Extract the (X, Y) coordinate from the center of the cell holding the provided text.  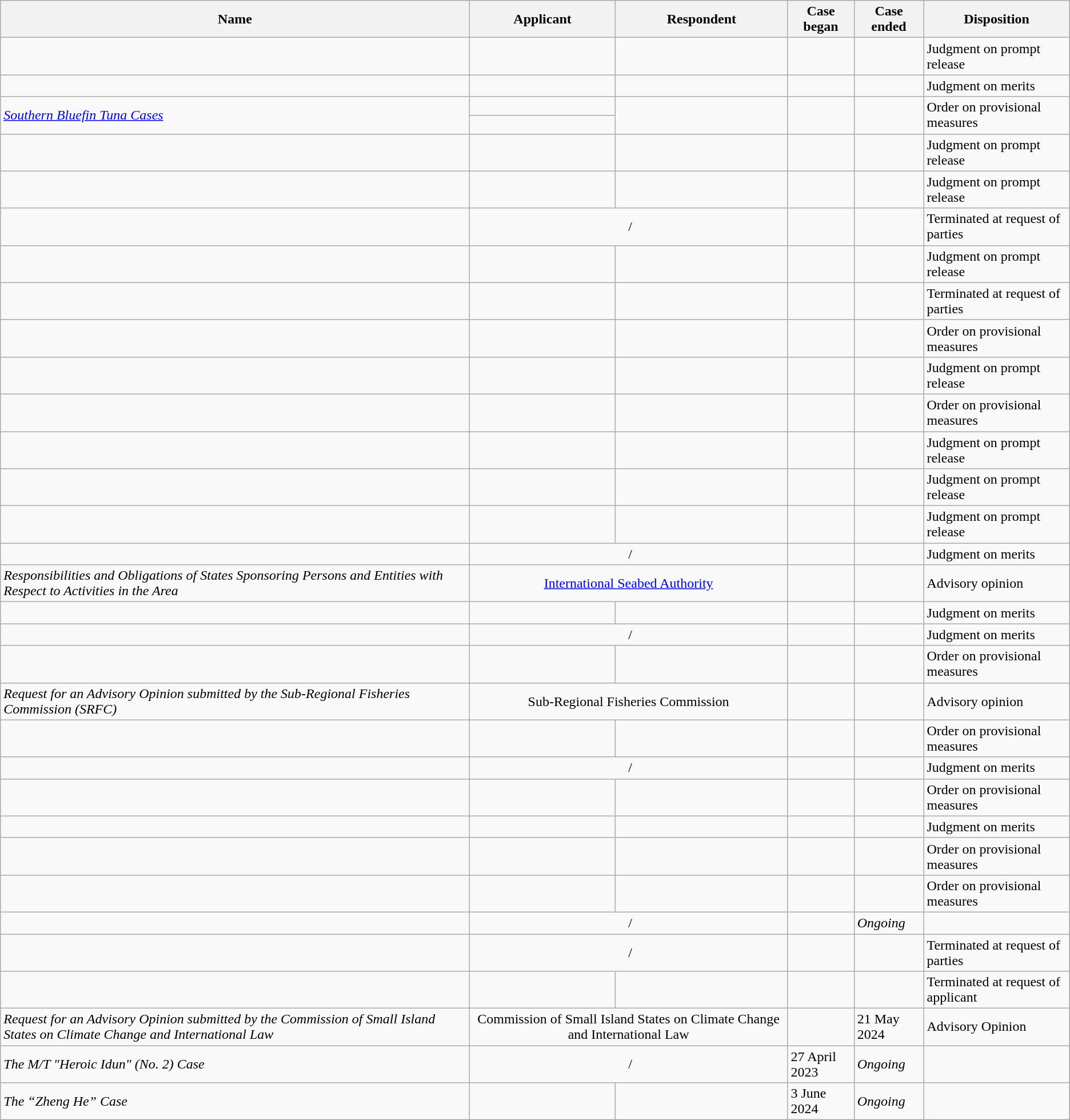
Applicant (542, 19)
Southern Bluefin Tuna Cases (235, 115)
Case began (821, 19)
Terminated at request of applicant (997, 990)
Commission of Small Island States on Climate Change and International Law (629, 1027)
Responsibilities and Obligations of States Sponsoring Persons and Entities with Respect to Activities in the Area (235, 583)
Case ended (889, 19)
Advisory Opinion (997, 1027)
27 April 2023 (821, 1065)
Sub-Regional Fisheries Commission (629, 701)
Respondent (702, 19)
Request for an Advisory Opinion submitted by the Commission of Small Island States on Climate Change and International Law (235, 1027)
3 June 2024 (821, 1101)
International Seabed Authority (629, 583)
Name (235, 19)
21 May 2024 (889, 1027)
Disposition (997, 19)
Request for an Advisory Opinion submitted by the Sub-Regional Fisheries Commission (SRFC) (235, 701)
The “Zheng He” Case (235, 1101)
The M/T "Heroic Idun" (No. 2) Case (235, 1065)
